Return the (x, y) coordinate for the center point of the cell that contains the specified text.  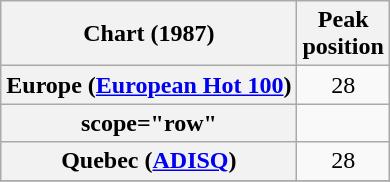
Europe (European Hot 100) (149, 85)
Peakposition (343, 34)
Quebec (ADISQ) (149, 161)
scope="row" (149, 123)
Chart (1987) (149, 34)
